From the cell containing the given text, extract its center point as [x, y] coordinate. 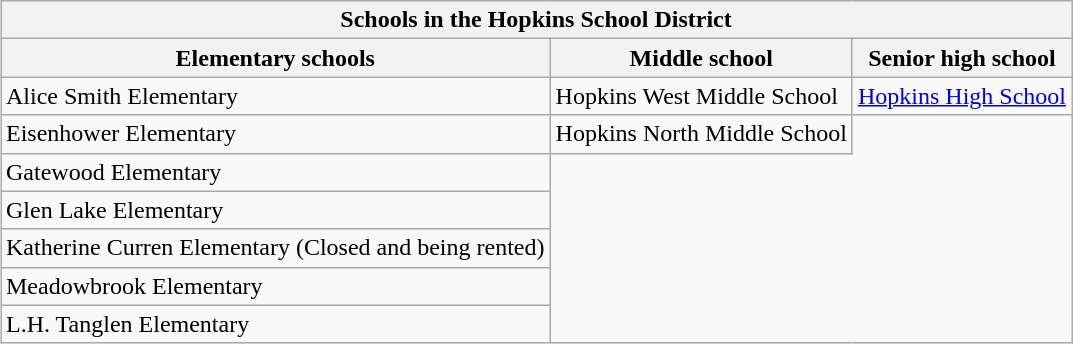
Schools in the Hopkins School District [536, 20]
Elementary schools [275, 58]
Senior high school [962, 58]
Glen Lake Elementary [275, 210]
Meadowbrook Elementary [275, 286]
Katherine Curren Elementary (Closed and being rented) [275, 248]
L.H. Tanglen Elementary [275, 324]
Hopkins North Middle School [701, 134]
Eisenhower Elementary [275, 134]
Hopkins High School [962, 96]
Gatewood Elementary [275, 172]
Middle school [701, 58]
Alice Smith Elementary [275, 96]
Hopkins West Middle School [701, 96]
